Provide the (X, Y) coordinate of the cell's center where the given text is located.  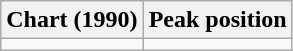
Chart (1990) (72, 20)
Peak position (218, 20)
